Return (x, y) of the center of cell containing provided text 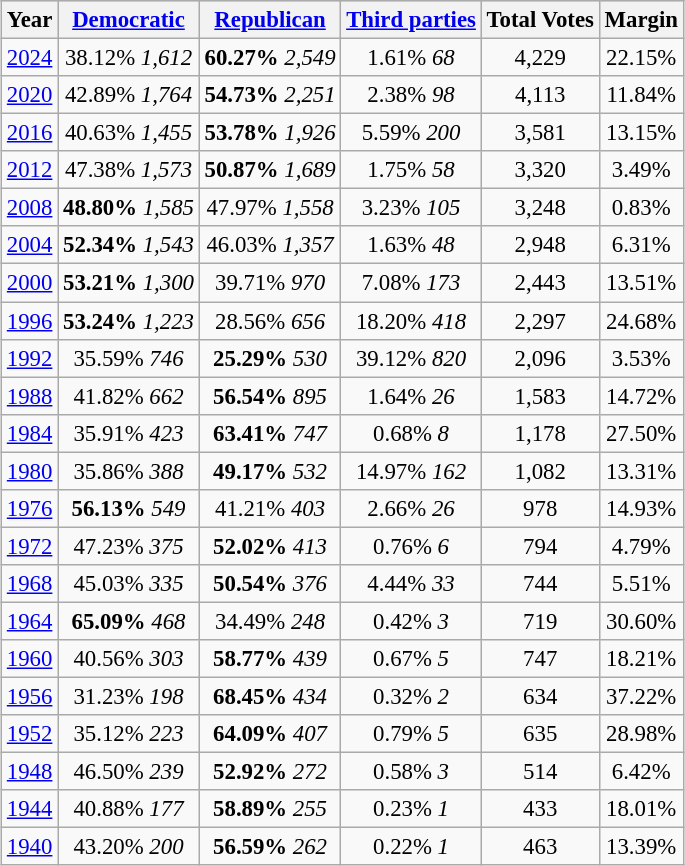
35.86% 388 (129, 471)
46.03% 1,357 (270, 245)
Democratic (129, 20)
2,297 (540, 321)
42.89% 1,764 (129, 95)
5.51% (641, 584)
2,948 (540, 245)
0.83% (641, 208)
14.72% (641, 396)
48.80% 1,585 (129, 208)
58.77% 439 (270, 659)
60.27% 2,549 (270, 58)
3,320 (540, 170)
1,178 (540, 433)
43.20% 200 (129, 847)
719 (540, 621)
3.49% (641, 170)
4,113 (540, 95)
1956 (30, 697)
64.09% 407 (270, 734)
22.15% (641, 58)
1996 (30, 321)
0.79% 5 (411, 734)
4.79% (641, 546)
58.89% 255 (270, 809)
1.75% 58 (411, 170)
0.68% 8 (411, 433)
1980 (30, 471)
14.93% (641, 509)
6.31% (641, 245)
38.12% 1,612 (129, 58)
13.31% (641, 471)
63.41% 747 (270, 433)
40.56% 303 (129, 659)
18.20% 418 (411, 321)
0.23% 1 (411, 809)
1948 (30, 772)
2012 (30, 170)
65.09% 468 (129, 621)
Republican (270, 20)
978 (540, 509)
3,248 (540, 208)
54.73% 2,251 (270, 95)
27.50% (641, 433)
11.84% (641, 95)
40.88% 177 (129, 809)
40.63% 1,455 (129, 133)
1964 (30, 621)
47.38% 1,573 (129, 170)
3.53% (641, 358)
37.22% (641, 697)
1976 (30, 509)
56.59% 262 (270, 847)
4.44% 33 (411, 584)
35.12% 223 (129, 734)
0.67% 5 (411, 659)
0.76% 6 (411, 546)
2024 (30, 58)
31.23% 198 (129, 697)
68.45% 434 (270, 697)
794 (540, 546)
56.54% 895 (270, 396)
13.39% (641, 847)
45.03% 335 (129, 584)
53.78% 1,926 (270, 133)
6.42% (641, 772)
1952 (30, 734)
5.59% 200 (411, 133)
747 (540, 659)
50.54% 376 (270, 584)
2000 (30, 283)
25.29% 530 (270, 358)
463 (540, 847)
28.56% 656 (270, 321)
1940 (30, 847)
13.51% (641, 283)
52.92% 272 (270, 772)
18.21% (641, 659)
2020 (30, 95)
47.23% 375 (129, 546)
2,443 (540, 283)
2008 (30, 208)
0.22% 1 (411, 847)
30.60% (641, 621)
1944 (30, 809)
0.32% 2 (411, 697)
635 (540, 734)
47.97% 1,558 (270, 208)
41.82% 662 (129, 396)
53.21% 1,300 (129, 283)
28.98% (641, 734)
41.21% 403 (270, 509)
34.49% 248 (270, 621)
2016 (30, 133)
7.08% 173 (411, 283)
39.71% 970 (270, 283)
2.66% 26 (411, 509)
56.13% 549 (129, 509)
24.68% (641, 321)
13.15% (641, 133)
4,229 (540, 58)
Third parties (411, 20)
433 (540, 809)
1,082 (540, 471)
46.50% 239 (129, 772)
18.01% (641, 809)
14.97% 162 (411, 471)
1992 (30, 358)
1.63% 48 (411, 245)
53.24% 1,223 (129, 321)
Margin (641, 20)
0.42% 3 (411, 621)
39.12% 820 (411, 358)
2.38% 98 (411, 95)
49.17% 532 (270, 471)
35.59% 746 (129, 358)
50.87% 1,689 (270, 170)
2,096 (540, 358)
1988 (30, 396)
52.34% 1,543 (129, 245)
744 (540, 584)
1984 (30, 433)
1968 (30, 584)
634 (540, 697)
2004 (30, 245)
0.58% 3 (411, 772)
Total Votes (540, 20)
35.91% 423 (129, 433)
3.23% 105 (411, 208)
514 (540, 772)
1,583 (540, 396)
1972 (30, 546)
1960 (30, 659)
1.64% 26 (411, 396)
1.61% 68 (411, 58)
52.02% 413 (270, 546)
3,581 (540, 133)
Year (30, 20)
